Pinpoint the cell where the given text exists, returning its (X, Y) midpoint coordinate. 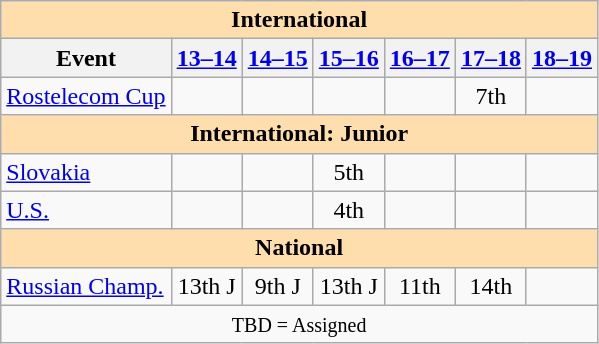
Rostelecom Cup (86, 96)
4th (348, 210)
11th (420, 286)
16–17 (420, 58)
Russian Champ. (86, 286)
15–16 (348, 58)
Event (86, 58)
Slovakia (86, 172)
National (300, 248)
14–15 (278, 58)
TBD = Assigned (300, 324)
9th J (278, 286)
18–19 (562, 58)
International: Junior (300, 134)
13–14 (206, 58)
5th (348, 172)
U.S. (86, 210)
International (300, 20)
14th (490, 286)
7th (490, 96)
17–18 (490, 58)
